Identify which cell holds the provided text, then report its [x, y] central coordinate. 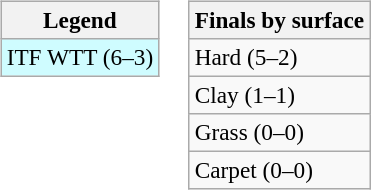
Carpet (0–0) [279, 171]
Legend [80, 20]
Hard (5–2) [279, 57]
ITF WTT (6–3) [80, 57]
Finals by surface [279, 20]
Clay (1–1) [279, 95]
Grass (0–0) [279, 133]
